Pinpoint the cell where the given text exists, returning its (X, Y) midpoint coordinate. 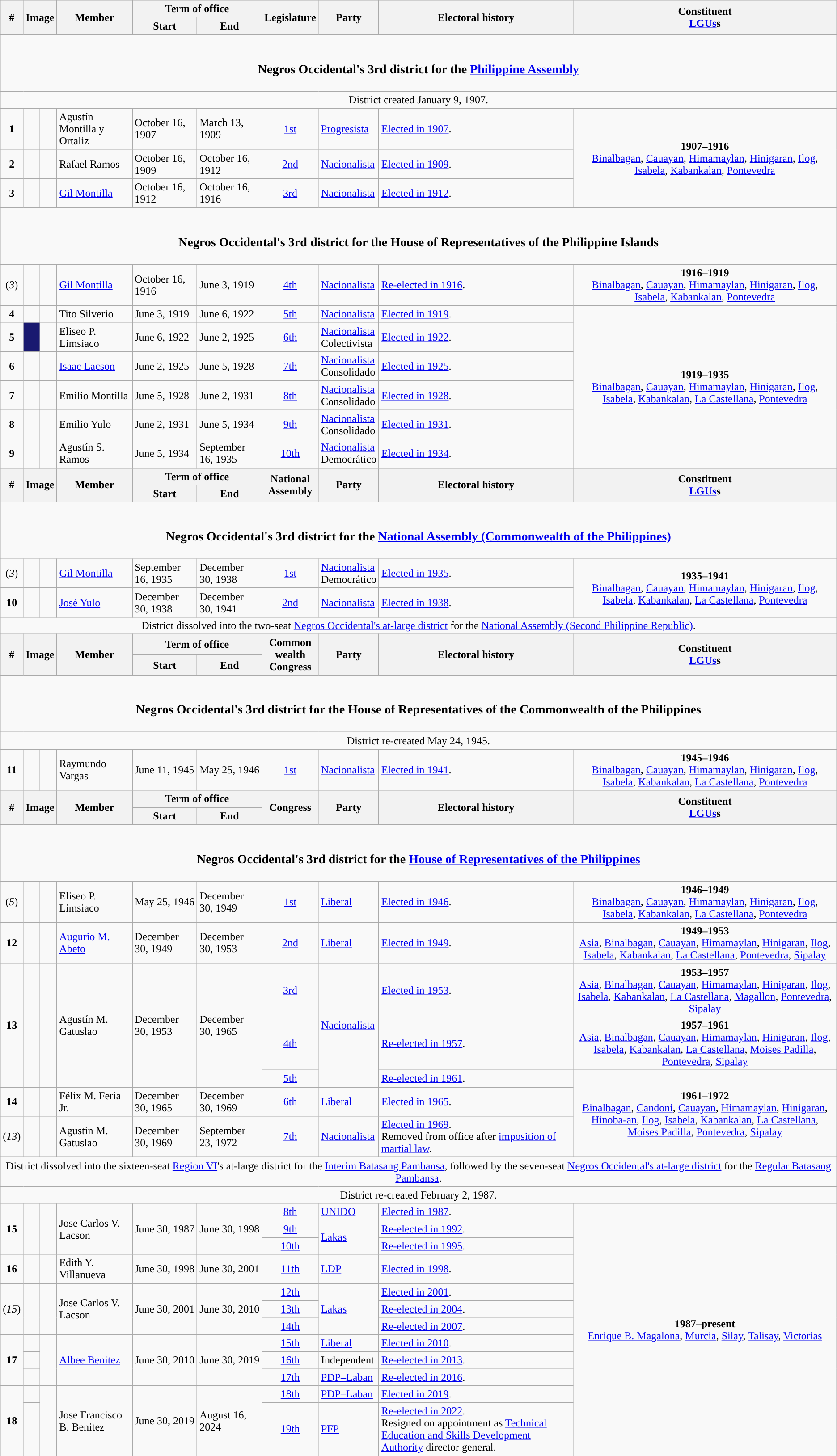
(15) (12, 1309)
Re-elected in 2022.Resigned on appointment as Technical Education and Skills Development Authority director general. (476, 1430)
Elected in 1934. (476, 453)
Agustín S. Ramos (95, 453)
Elected in 1938. (476, 603)
Progresista (349, 129)
Emilio Yulo (95, 425)
Elected in 1949. (476, 943)
11th (291, 1269)
18 (12, 1421)
Elected in 1909. (476, 164)
Raymundo Vargas (95, 770)
16 (12, 1269)
14th (291, 1326)
Negros Occidental's 3rd district for the House of Representatives of the Commonwealth of the Philippines (418, 704)
Re-elected in 1916. (476, 285)
Jose Francisco B. Benitez (95, 1421)
Elected in 2019. (476, 1394)
13 (12, 1025)
19th (291, 1430)
Emilio Montilla (95, 395)
Negros Occidental's 3rd district for the House of Representatives of the Philippines (418, 853)
Re-elected in 2007. (476, 1326)
Félix M. Feria Jr. (95, 1101)
June 30, 1987 (165, 1229)
Re-elected in 2016. (476, 1377)
Rafael Ramos (95, 164)
Elected in 1907. (476, 129)
17th (291, 1377)
12th (291, 1292)
12 (12, 943)
1919–1935Binalbagan, Cauayan, Himamaylan, Hinigaran, Ilog, Isabela, Kabankalan, La Castellana, Pontevedra (705, 387)
PFP (349, 1430)
Elected in 1941. (476, 770)
Elected in 1987. (476, 1212)
1949–1953Asia, Binalbagan, Cauayan, Himamaylan, Hinigaran, Ilog, Isabela, Kabankalan, La Castellana, Pontevedra, Sipalay (705, 943)
5 (12, 337)
18th (291, 1394)
(5) (12, 902)
Elected in 1965. (476, 1101)
Isaac Lacson (95, 367)
15th (291, 1343)
Negros Occidental's 3rd district for the Philippine Assembly (418, 63)
Elected in 1928. (476, 395)
Elected in 1946. (476, 902)
Elected in 1953. (476, 990)
Elected in 2010. (476, 1343)
16th (291, 1360)
Re-elected in 2013. (476, 1360)
10 (12, 603)
NationalAssembly (291, 485)
3 (12, 193)
1953–1957Asia, Binalbagan, Cauayan, Himamaylan, Hinigaran, Ilog, Isabela, Kabankalan, La Castellana, Magallon, Pontevedra, Sipalay (705, 990)
1945–1946Binalbagan, Cauayan, Himamaylan, Hinigaran, Ilog, Isabela, Kabankalan, La Castellana, Pontevedra (705, 770)
September 23, 1972 (230, 1137)
15 (12, 1229)
LDP (349, 1269)
August 16, 2024 (230, 1421)
Re-elected in 1995. (476, 1246)
José Yulo (95, 603)
Re-elected in 1957. (476, 1043)
8 (12, 425)
Independent (349, 1360)
11 (12, 770)
Albee Benitez (95, 1360)
District re-created May 24, 1945. (418, 741)
District dissolved into the two-seat Negros Occidental's at-large district for the National Assembly (Second Philippine Republic). (418, 625)
Congress (291, 807)
Edith Y. Villanueva (95, 1269)
1946–1949Binalbagan, Cauayan, Himamaylan, Hinigaran, Ilog, Isabela, Kabankalan, La Castellana, Pontevedra (705, 902)
Elected in 1931. (476, 425)
Elected in 1912. (476, 193)
Elected in 1969.Removed from office after imposition of martial law. (476, 1137)
4 (12, 314)
14 (12, 1101)
9 (12, 453)
District created January 9, 1907. (418, 100)
Elected in 1935. (476, 573)
Re-elected in 1992. (476, 1229)
1907–1916Binalbagan, Cauayan, Himamaylan, Hinigaran, Ilog, Isabela, Kabankalan, Pontevedra (705, 158)
Legislature (291, 17)
(13) (12, 1137)
Re-elected in 2004. (476, 1309)
1957–1961Asia, Binalbagan, Cauayan, Himamaylan, Hinigaran, Ilog, Isabela, Kabankalan, La Castellana, Moises Padilla, Pontevedra, Sipalay (705, 1043)
NacionalistaColectivista (349, 337)
UNIDO (349, 1212)
District re-created February 2, 1987. (418, 1195)
1916–1919Binalbagan, Cauayan, Himamaylan, Hinigaran, Ilog, Isabela, Kabankalan, Pontevedra (705, 285)
Re-elected in 1961. (476, 1079)
1 (12, 129)
13th (291, 1309)
17 (12, 1360)
7 (12, 395)
CommonwealthCongress (291, 655)
Elected in 1919. (476, 314)
1987–presentEnrique B. Magalona, Murcia, Silay, Talisay, Victorias (705, 1329)
Elected in 2001. (476, 1292)
December 30, 1941 (230, 603)
Tito Silverio (95, 314)
Elected in 1925. (476, 367)
6 (12, 367)
Elected in 1922. (476, 337)
Agustín Montilla y Ortaliz (95, 129)
Negros Occidental's 3rd district for the National Assembly (Commonwealth of the Philippines) (418, 530)
1935–1941Binalbagan, Cauayan, Himamaylan, Hinigaran, Ilog, Isabela, Kabankalan, La Castellana, Pontevedra (705, 588)
March 13, 1909 (230, 129)
2 (12, 164)
Elected in 1998. (476, 1269)
Negros Occidental's 3rd district for the House of Representatives of the Philippine Islands (418, 236)
Augurio M. Abeto (95, 943)
October 16, 1909 (165, 164)
October 16, 1907 (165, 129)
June 11, 1945 (165, 770)
